Search for the cell housing the specified text and yield its (x, y) center coordinate. 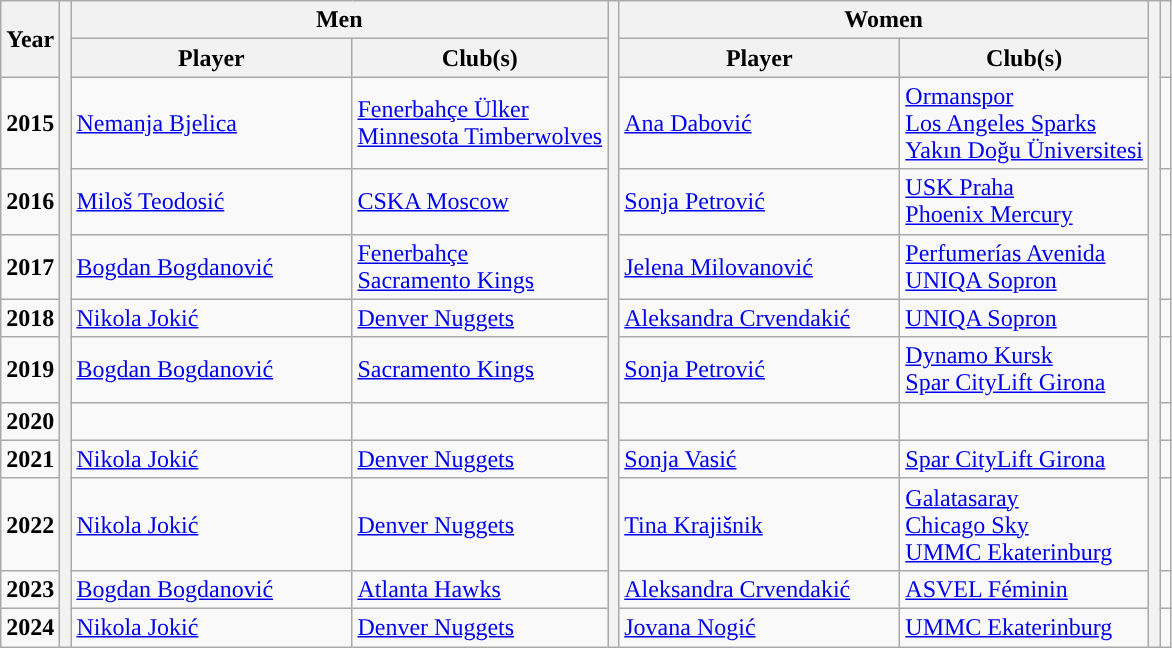
2017 (30, 266)
2021 (30, 459)
Perfumerías Avenida UNIQA Sopron (1024, 266)
Sacramento Kings (480, 370)
2019 (30, 370)
Women (884, 20)
UMMC Ekaterinburg (1024, 627)
2015 (30, 123)
Men (340, 20)
Tina Krajišnik (760, 524)
UNIQA Sopron (1024, 318)
Atlanta Hawks (480, 589)
Ormanspor Los Angeles Sparks Yakın Doğu Üniversitesi (1024, 123)
2024 (30, 627)
Sonja Vasić (760, 459)
Jelena Milovanović (760, 266)
ASVEL Féminin (1024, 589)
Spar CityLift Girona (1024, 459)
Jovana Nogić (760, 627)
2016 (30, 202)
Nemanja Bjelica (212, 123)
2020 (30, 421)
CSKA Moscow (480, 202)
USK Praha Phoenix Mercury (1024, 202)
Miloš Teodosić (212, 202)
2018 (30, 318)
Year (30, 39)
2023 (30, 589)
Fenerbahçe Sacramento Kings (480, 266)
Dynamo Kursk Spar CityLift Girona (1024, 370)
Fenerbahçe Ülker Minnesota Timberwolves (480, 123)
2022 (30, 524)
Ana Dabović (760, 123)
Galatasaray Chicago Sky UMMC Ekaterinburg (1024, 524)
